Return the (X, Y) coordinate for the center point of the cell that contains the specified text.  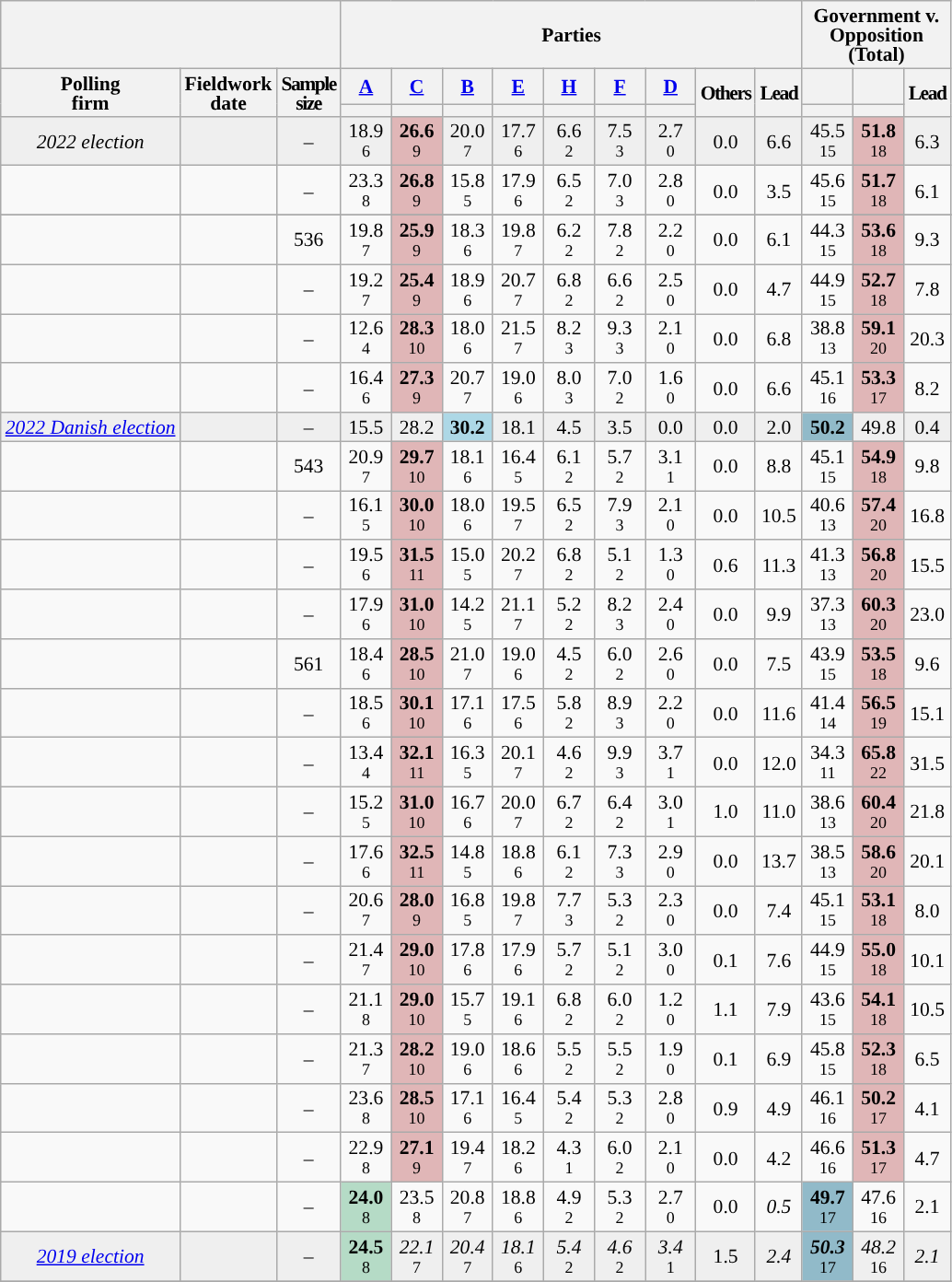
26.8 9 (416, 191)
28.3 10 (416, 339)
19.2 7 (366, 289)
21.4 7 (366, 961)
56.5 19 (878, 713)
20.1 (928, 861)
7.4 (779, 911)
53.1 18 (878, 911)
21.1 8 (366, 1009)
52.3 18 (878, 1059)
20.8 7 (468, 1207)
60.4 20 (878, 812)
20.2 7 (517, 565)
4.5 2 (569, 664)
2.70 (670, 141)
27.1 9 (416, 1158)
16.8 (928, 516)
15.1 (928, 713)
17.76 (517, 141)
Government v. Opposition (Total) (877, 35)
30.2 (468, 427)
20.07 (468, 141)
3.0 0 (670, 961)
9.9 3 (621, 763)
4.2 (779, 1158)
20.0 7 (517, 812)
51.3 17 (878, 1158)
18.1 (517, 427)
18.3 6 (468, 240)
7.0 3 (621, 191)
1.3 0 (670, 565)
12.0 (779, 763)
60.3 20 (878, 614)
45.6 15 (827, 191)
46.1 16 (827, 1108)
2.3 0 (670, 911)
16.8 5 (468, 911)
543 (308, 466)
0.5 (779, 1207)
20.4 7 (468, 1256)
18.96 (366, 141)
51.7 18 (878, 191)
41.4 14 (827, 713)
7.6 (779, 961)
11.3 (779, 565)
50.2 17 (878, 1108)
7.9 (779, 1009)
1.9 0 (670, 1059)
34.3 11 (827, 763)
9.9 (779, 614)
20.3 (928, 339)
9.8 (928, 466)
4.5 (569, 427)
Samplesize (308, 92)
15.2 5 (366, 812)
16.1 5 (366, 516)
54.9 18 (878, 466)
2022 Danish election (90, 427)
4.9 2 (569, 1207)
23.3 8 (366, 191)
2.6 0 (670, 664)
16.3 5 (468, 763)
20.6 7 (366, 911)
2022 election (90, 141)
31.5 (928, 763)
58.6 20 (878, 861)
28.2 10 (416, 1059)
55.0 18 (878, 961)
17.8 6 (468, 961)
21.0 7 (468, 664)
9.3 3 (621, 339)
14.2 5 (468, 614)
44.3 15 (827, 240)
18.9 6 (468, 289)
19.5 6 (366, 565)
4.1 (928, 1108)
51.818 (878, 141)
6.4 2 (621, 812)
25.9 9 (416, 240)
2.9 0 (670, 861)
0.9 (726, 1108)
19.4 7 (468, 1158)
53.3 17 (878, 389)
47.6 16 (878, 1207)
13.7 (779, 861)
6.62 (569, 141)
7.5 (779, 664)
7.3 3 (621, 861)
23.5 8 (416, 1207)
11.6 (779, 713)
8.0 3 (569, 389)
2.0 (779, 427)
7.8 (928, 289)
24.5 8 (366, 1256)
6.6 2 (621, 289)
561 (308, 664)
53.5 18 (878, 664)
16.4 6 (366, 389)
10.1 (928, 961)
6.8 (779, 339)
7.9 3 (621, 516)
29.7 10 (416, 466)
38.5 13 (827, 861)
3.4 1 (670, 1256)
40.6 13 (827, 516)
Parties (571, 35)
6.2 2 (569, 240)
Fieldworkdate (228, 92)
0.6 (726, 565)
37.3 13 (827, 614)
18.6 6 (517, 1059)
1.6 0 (670, 389)
17.5 6 (517, 713)
50.3 17 (827, 1256)
18.2 6 (517, 1158)
22.1 7 (416, 1256)
8.0 (928, 911)
12.6 4 (366, 339)
6.5 (928, 1059)
20.9 7 (366, 466)
4.3 1 (569, 1158)
6.7 2 (569, 812)
57.4 20 (878, 516)
3.0 1 (670, 812)
28.2 (416, 427)
F (621, 87)
2.4 0 (670, 614)
45.8 15 (827, 1059)
54.1 18 (878, 1009)
43.6 15 (827, 1009)
9.3 (928, 240)
19.5 7 (517, 516)
41.3 13 (827, 565)
B (468, 87)
21.1 7 (517, 614)
6.9 (779, 1059)
59.1 20 (878, 339)
1.5 (726, 1256)
1.0 (726, 812)
16.7 6 (468, 812)
45.1 16 (827, 389)
A (366, 87)
15.0 5 (468, 565)
8.9 3 (621, 713)
С (416, 87)
30.1 10 (416, 713)
19.1 6 (517, 1009)
23.0 (928, 614)
11.0 (779, 812)
H (569, 87)
7.0 2 (621, 389)
21.3 7 (366, 1059)
2.5 0 (670, 289)
31.5 11 (416, 565)
21.5 7 (517, 339)
D (670, 87)
7.7 3 (569, 911)
7.8 2 (621, 240)
26.69 (416, 141)
8.8 (779, 466)
5.2 2 (569, 614)
17.6 6 (366, 861)
2019 election (90, 1256)
18.4 6 (366, 664)
3.7 1 (670, 763)
65.8 22 (878, 763)
23.6 8 (366, 1108)
32.1 11 (416, 763)
2.7 0 (670, 1207)
5.8 2 (569, 713)
53.6 18 (878, 240)
21.8 (928, 812)
22.9 8 (366, 1158)
45.515 (827, 141)
24.0 8 (366, 1207)
49.7 17 (827, 1207)
18.5 6 (366, 713)
32.5 11 (416, 861)
536 (308, 240)
1.2 0 (670, 1009)
15.7 5 (468, 1009)
15.8 5 (468, 191)
4.9 (779, 1108)
1.1 (726, 1009)
48.2 16 (878, 1256)
20.1 7 (517, 763)
2.4 (779, 1256)
0.4 (928, 427)
30.0 10 (416, 516)
13.4 4 (366, 763)
38.6 13 (827, 812)
56.8 20 (878, 565)
52.7 18 (878, 289)
6.3 (928, 141)
Pollingfirm (90, 92)
49.8 (878, 427)
Others (726, 92)
46.6 16 (827, 1158)
9.6 (928, 664)
3.1 1 (670, 466)
7.53 (621, 141)
43.9 15 (827, 664)
38.8 13 (827, 339)
E (517, 87)
27.3 9 (416, 389)
28.0 9 (416, 911)
50.2 (827, 427)
25.4 9 (416, 289)
14.8 5 (468, 861)
8.2 (928, 389)
